Output the [x, y] coordinate of the center of the cell containing the given text.  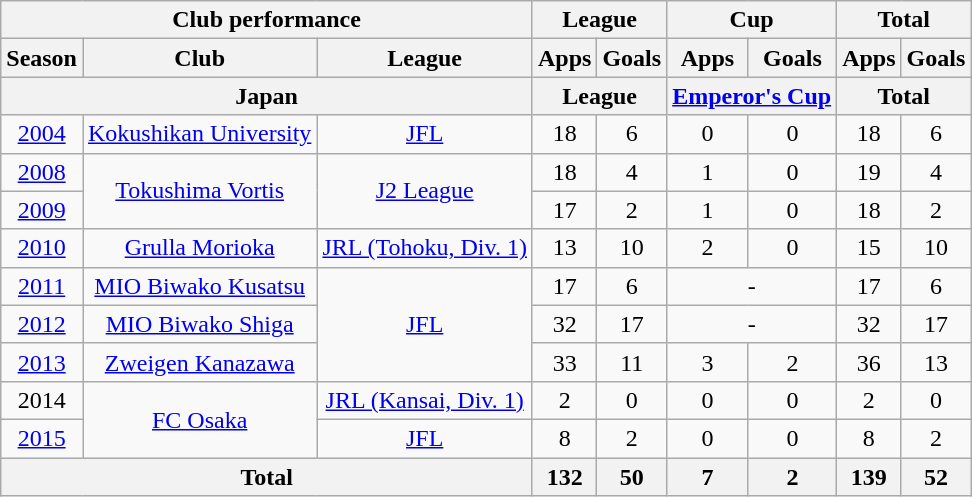
MIO Biwako Shiga [199, 324]
JRL (Kansai, Div. 1) [425, 400]
19 [869, 172]
Japan [267, 96]
Grulla Morioka [199, 248]
Cup [752, 20]
2015 [42, 438]
2010 [42, 248]
50 [632, 477]
2012 [42, 324]
2009 [42, 210]
36 [869, 362]
Tokushima Vortis [199, 191]
J2 League [425, 191]
2013 [42, 362]
2014 [42, 400]
Club [199, 58]
139 [869, 477]
Zweigen Kanazawa [199, 362]
2004 [42, 134]
Club performance [267, 20]
132 [564, 477]
52 [936, 477]
2008 [42, 172]
2011 [42, 286]
Emperor's Cup [752, 96]
Kokushikan University [199, 134]
3 [708, 362]
JRL (Tohoku, Div. 1) [425, 248]
FC Osaka [199, 419]
7 [708, 477]
11 [632, 362]
MIO Biwako Kusatsu [199, 286]
Season [42, 58]
15 [869, 248]
33 [564, 362]
